Identify which cell holds the provided text, then report its (x, y) central coordinate. 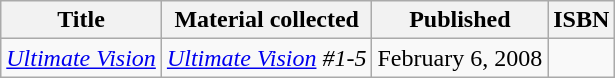
Ultimate Vision #1-5 (266, 58)
Published (460, 20)
Title (82, 20)
Material collected (266, 20)
ISBN (582, 20)
February 6, 2008 (460, 58)
Ultimate Vision (82, 58)
